Determine the (X, Y) coordinate at the center of the cell enclosing the given text.  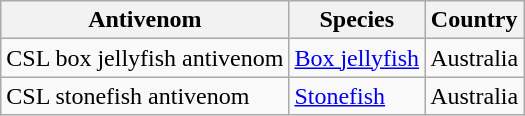
Country (474, 20)
Species (357, 20)
Box jellyfish (357, 58)
CSL box jellyfish antivenom (145, 58)
CSL stonefish antivenom (145, 96)
Antivenom (145, 20)
Stonefish (357, 96)
